Pinpoint the cell where the given text exists, returning its (X, Y) midpoint coordinate. 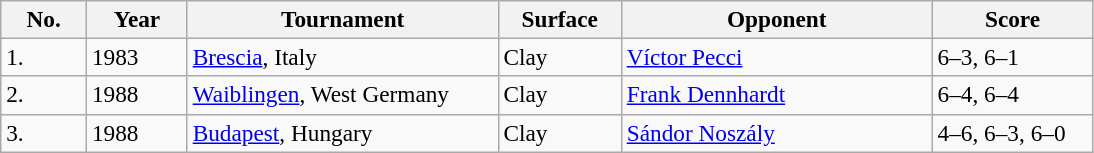
Frank Dennhardt (776, 95)
4–6, 6–3, 6–0 (1012, 133)
Year (138, 19)
Score (1012, 19)
Brescia, Italy (342, 57)
No. (44, 19)
1983 (138, 57)
Víctor Pecci (776, 57)
Waiblingen, West Germany (342, 95)
6–4, 6–4 (1012, 95)
1. (44, 57)
6–3, 6–1 (1012, 57)
3. (44, 133)
Tournament (342, 19)
Surface (560, 19)
Sándor Noszály (776, 133)
Opponent (776, 19)
Budapest, Hungary (342, 133)
2. (44, 95)
